Scan for the cell matching the given text and deliver its [X, Y] coordinate at center. 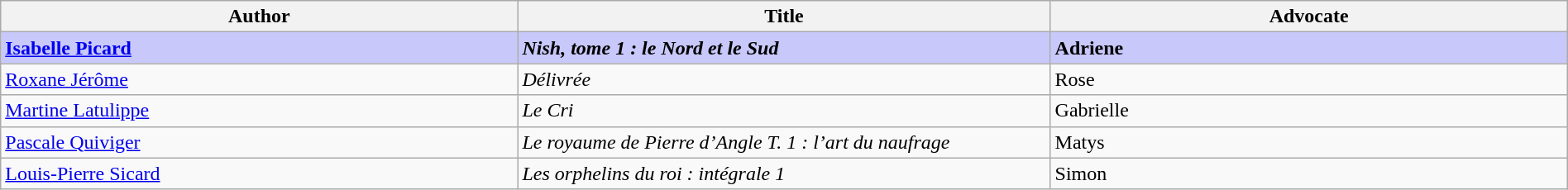
Les orphelins du roi : intégrale 1 [784, 173]
Roxane Jérôme [260, 79]
Le Cri [784, 111]
Author [260, 17]
Simon [1308, 173]
Advocate [1308, 17]
Louis-Pierre Sicard [260, 173]
Le royaume de Pierre d’Angle T. 1 : l’art du naufrage [784, 142]
Isabelle Picard [260, 48]
Pascale Quiviger [260, 142]
Nish, tome 1 : le Nord et le Sud [784, 48]
Gabrielle [1308, 111]
Martine Latulippe [260, 111]
Délivrée [784, 79]
Title [784, 17]
Matys [1308, 142]
Rose [1308, 79]
Adriene [1308, 48]
